Output the (X, Y) coordinate of the center of the cell containing the given text.  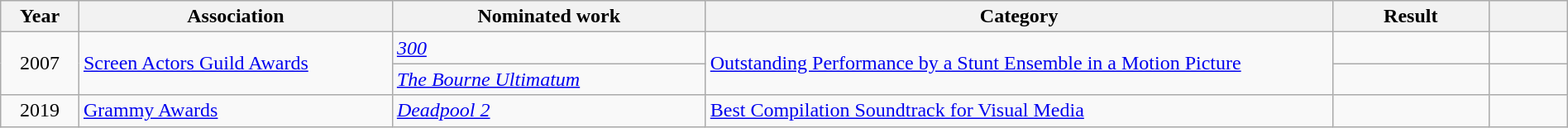
Deadpool 2 (549, 111)
2007 (40, 64)
Screen Actors Guild Awards (235, 64)
Association (235, 17)
Nominated work (549, 17)
Category (1019, 17)
2019 (40, 111)
Result (1411, 17)
The Bourne Ultimatum (549, 79)
300 (549, 48)
Best Compilation Soundtrack for Visual Media (1019, 111)
Grammy Awards (235, 111)
Year (40, 17)
Outstanding Performance by a Stunt Ensemble in a Motion Picture (1019, 64)
